Locate the cell with the specified text and output its [X, Y] center coordinate. 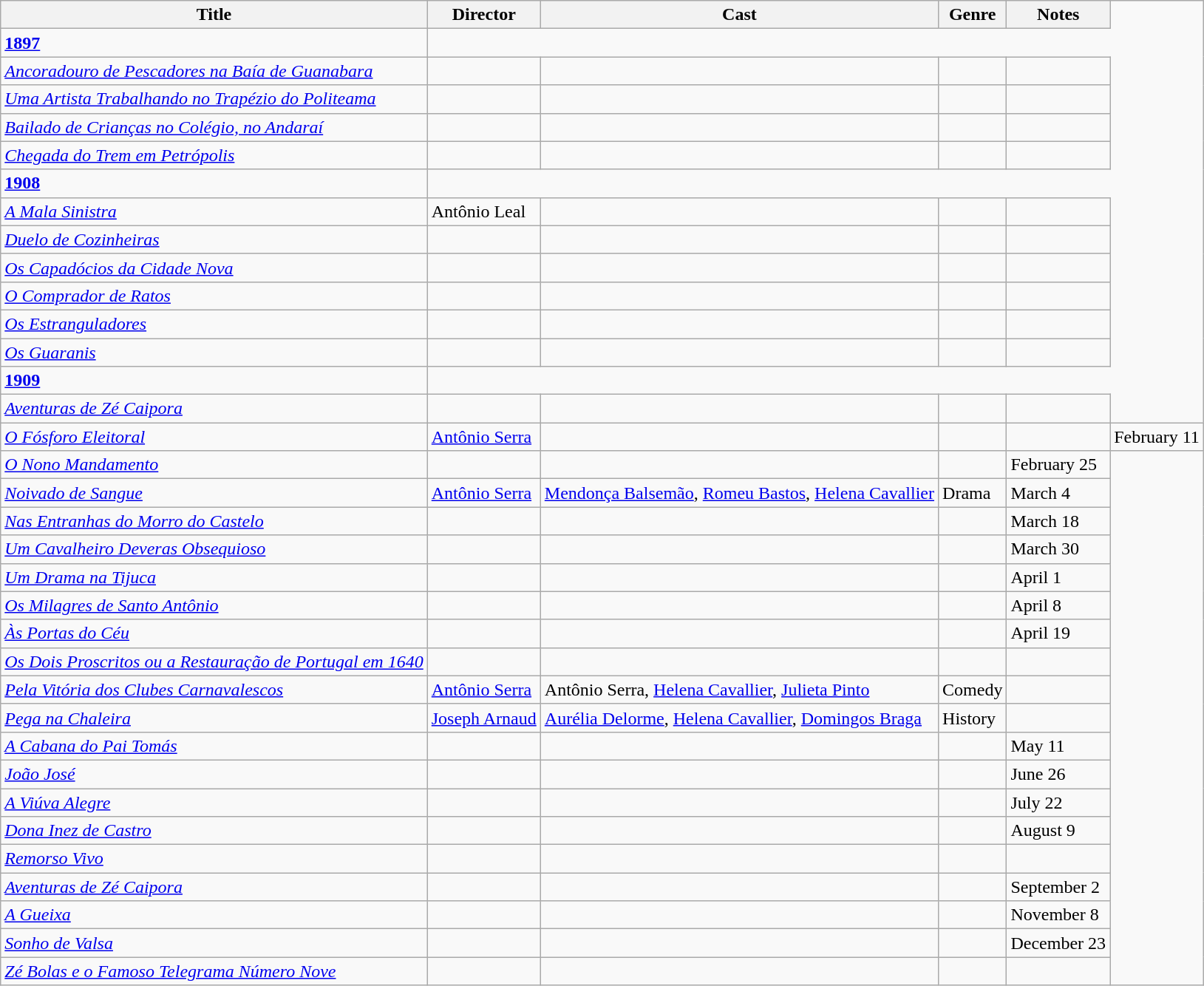
February 25 [1058, 465]
September 2 [1058, 887]
Ancoradouro de Pescadores na Baía de Guanabara [214, 71]
Director [483, 15]
Comedy [973, 690]
November 8 [1058, 915]
A Viúva Alegre [214, 802]
Pela Vitória dos Clubes Carnavalescos [214, 690]
A Cabana do Pai Tomás [214, 746]
March 4 [1058, 493]
Notes [1058, 15]
Os Dois Proscritos ou a Restauração de Portugal em 1640 [214, 662]
Um Cavalheiro Deveras Obsequioso [214, 549]
O Fósforo Eleitoral [214, 437]
December 23 [1058, 943]
Sonho de Valsa [214, 943]
A Mala Sinistra [214, 211]
Drama [973, 493]
1897 [214, 43]
1908 [214, 183]
Genre [973, 15]
Mendonça Balsemão, Romeu Bastos, Helena Cavallier [739, 493]
Pega na Chaleira [214, 718]
Os Guaranis [214, 353]
Remorso Vivo [214, 859]
Title [214, 15]
O Comprador de Ratos [214, 296]
February 11 [1157, 437]
Zé Bolas e o Famoso Telegrama Número Nove [214, 971]
Nas Entranhas do Morro do Castelo [214, 521]
Dona Inez de Castro [214, 831]
Duelo de Cozinheiras [214, 239]
Os Capadócios da Cidade Nova [214, 268]
O Nono Mandamento [214, 465]
May 11 [1058, 746]
Joseph Arnaud [483, 718]
Antônio Leal [483, 211]
History [973, 718]
April 1 [1058, 577]
April 8 [1058, 605]
Os Estranguladores [214, 324]
Aurélia Delorme, Helena Cavallier, Domingos Braga [739, 718]
Os Milagres de Santo Antônio [214, 605]
March 18 [1058, 521]
July 22 [1058, 802]
Bailado de Crianças no Colégio, no Andaraí [214, 127]
Cast [739, 15]
April 19 [1058, 633]
Um Drama na Tijuca [214, 577]
João José [214, 774]
Às Portas do Céu [214, 633]
Chegada do Trem em Petrópolis [214, 155]
Noivado de Sangue [214, 493]
A Gueixa [214, 915]
June 26 [1058, 774]
Antônio Serra, Helena Cavallier, Julieta Pinto [739, 690]
1909 [214, 381]
August 9 [1058, 831]
Uma Artista Trabalhando no Trapézio do Politeama [214, 99]
March 30 [1058, 549]
